Scan for the cell matching the given text and deliver its [x, y] coordinate at center. 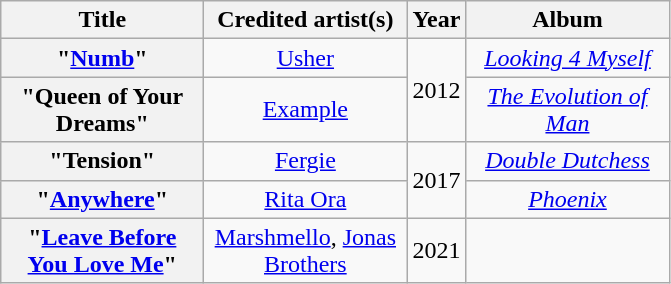
"Tension" [102, 161]
Marshmello, Jonas Brothers [306, 250]
2021 [436, 250]
"Leave Before You Love Me" [102, 250]
Usher [306, 58]
Looking 4 Myself [568, 58]
Fergie [306, 161]
Example [306, 110]
Credited artist(s) [306, 20]
2017 [436, 180]
"Anywhere" [102, 199]
Double Dutchess [568, 161]
Rita Ora [306, 199]
Album [568, 20]
The Evolution of Man [568, 110]
Year [436, 20]
"Numb" [102, 58]
Phoenix [568, 199]
2012 [436, 90]
Title [102, 20]
"Queen of Your Dreams" [102, 110]
